Locate the cell with the specified text and output its [x, y] center coordinate. 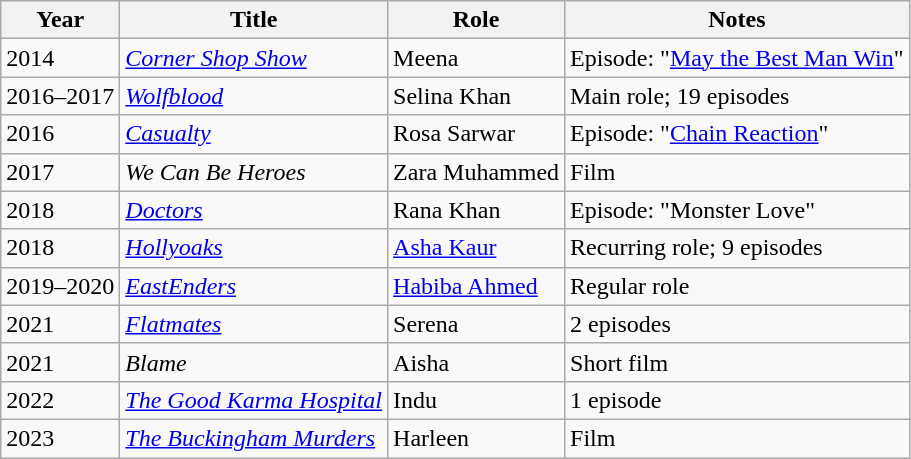
Year [60, 20]
Episode: "Monster Love" [738, 210]
2023 [60, 438]
Zara Muhammed [476, 172]
Recurring role; 9 episodes [738, 248]
Episode: "Chain Reaction" [738, 134]
Corner Shop Show [254, 58]
Harleen [476, 438]
Wolfblood [254, 96]
Main role; 19 episodes [738, 96]
Rosa Sarwar [476, 134]
Title [254, 20]
Doctors [254, 210]
2022 [60, 400]
Meena [476, 58]
Casualty [254, 134]
Notes [738, 20]
Hollyoaks [254, 248]
Habiba Ahmed [476, 286]
Flatmates [254, 324]
Selina Khan [476, 96]
The Good Karma Hospital [254, 400]
The Buckingham Murders [254, 438]
2 episodes [738, 324]
Indu [476, 400]
Aisha [476, 362]
We Can Be Heroes [254, 172]
Blame [254, 362]
2019–2020 [60, 286]
Episode: "May the Best Man Win" [738, 58]
Short film [738, 362]
2016 [60, 134]
1 episode [738, 400]
Serena [476, 324]
Role [476, 20]
Asha Kaur [476, 248]
Regular role [738, 286]
EastEnders [254, 286]
2016–2017 [60, 96]
2017 [60, 172]
Rana Khan [476, 210]
2014 [60, 58]
